Detect which cell encompasses the target text, then output its (x, y) center coordinate. 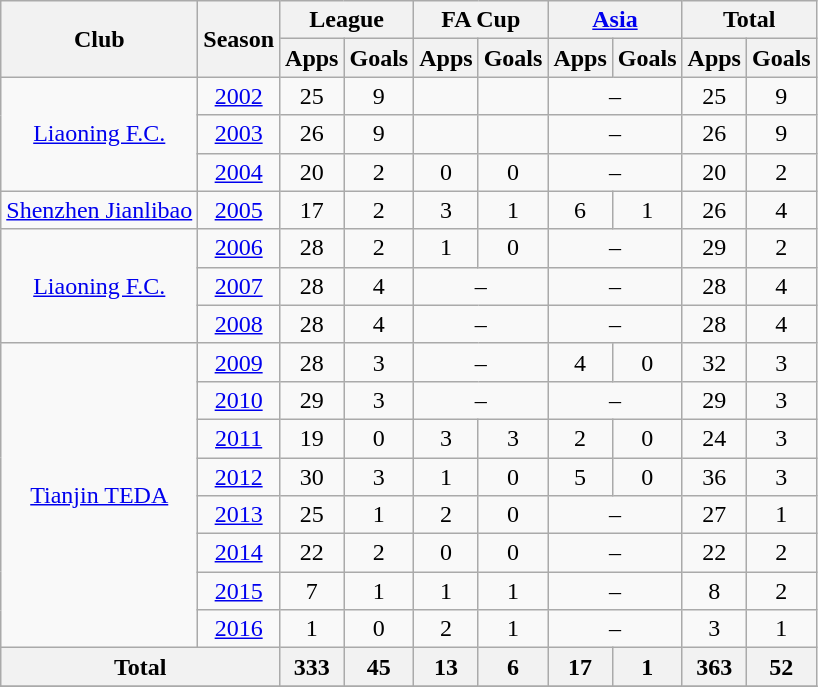
2013 (239, 515)
2006 (239, 248)
Shenzhen Jianlibao (100, 210)
363 (714, 667)
2004 (239, 172)
27 (714, 515)
7 (312, 591)
8 (714, 591)
45 (379, 667)
2010 (239, 400)
2011 (239, 438)
Asia (615, 20)
Club (100, 39)
5 (580, 477)
2008 (239, 324)
2014 (239, 553)
2009 (239, 362)
2015 (239, 591)
24 (714, 438)
36 (714, 477)
Season (239, 39)
32 (714, 362)
2002 (239, 96)
13 (446, 667)
League (347, 20)
2003 (239, 134)
2005 (239, 210)
FA Cup (481, 20)
2012 (239, 477)
30 (312, 477)
19 (312, 438)
2016 (239, 629)
2007 (239, 286)
52 (781, 667)
333 (312, 667)
Tianjin TEDA (100, 495)
